From the cell containing the given text, extract its center point as (X, Y) coordinate. 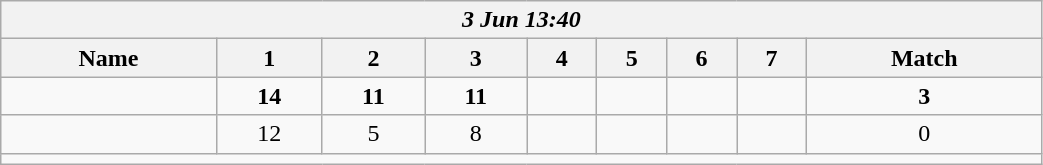
Match (924, 58)
0 (924, 134)
1 (269, 58)
4 (562, 58)
14 (269, 96)
7 (772, 58)
Name (108, 58)
8 (476, 134)
2 (373, 58)
3 Jun 13:40 (522, 20)
12 (269, 134)
6 (702, 58)
